Find where the given text appears and provide that cell's center as [X, Y] coordinate. 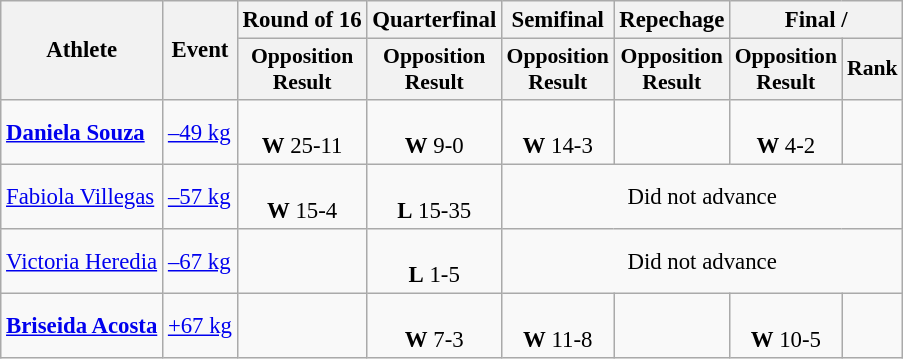
–67 kg [200, 262]
W 9-0 [434, 132]
Daniela Souza [82, 132]
Rank [872, 70]
Final / [816, 20]
Quarterfinal [434, 20]
Round of 16 [302, 20]
Repechage [672, 20]
W 10-5 [786, 326]
–57 kg [200, 196]
W 15-4 [302, 196]
+67 kg [200, 326]
Fabiola Villegas [82, 196]
Briseida Acosta [82, 326]
Semifinal [558, 20]
L 1-5 [434, 262]
W 4-2 [786, 132]
Event [200, 50]
W 14-3 [558, 132]
W 25-11 [302, 132]
–49 kg [200, 132]
L 15-35 [434, 196]
W 11-8 [558, 326]
W 7-3 [434, 326]
Athlete [82, 50]
Victoria Heredia [82, 262]
